Determine the (X, Y) coordinate at the center of the cell enclosing the given text.  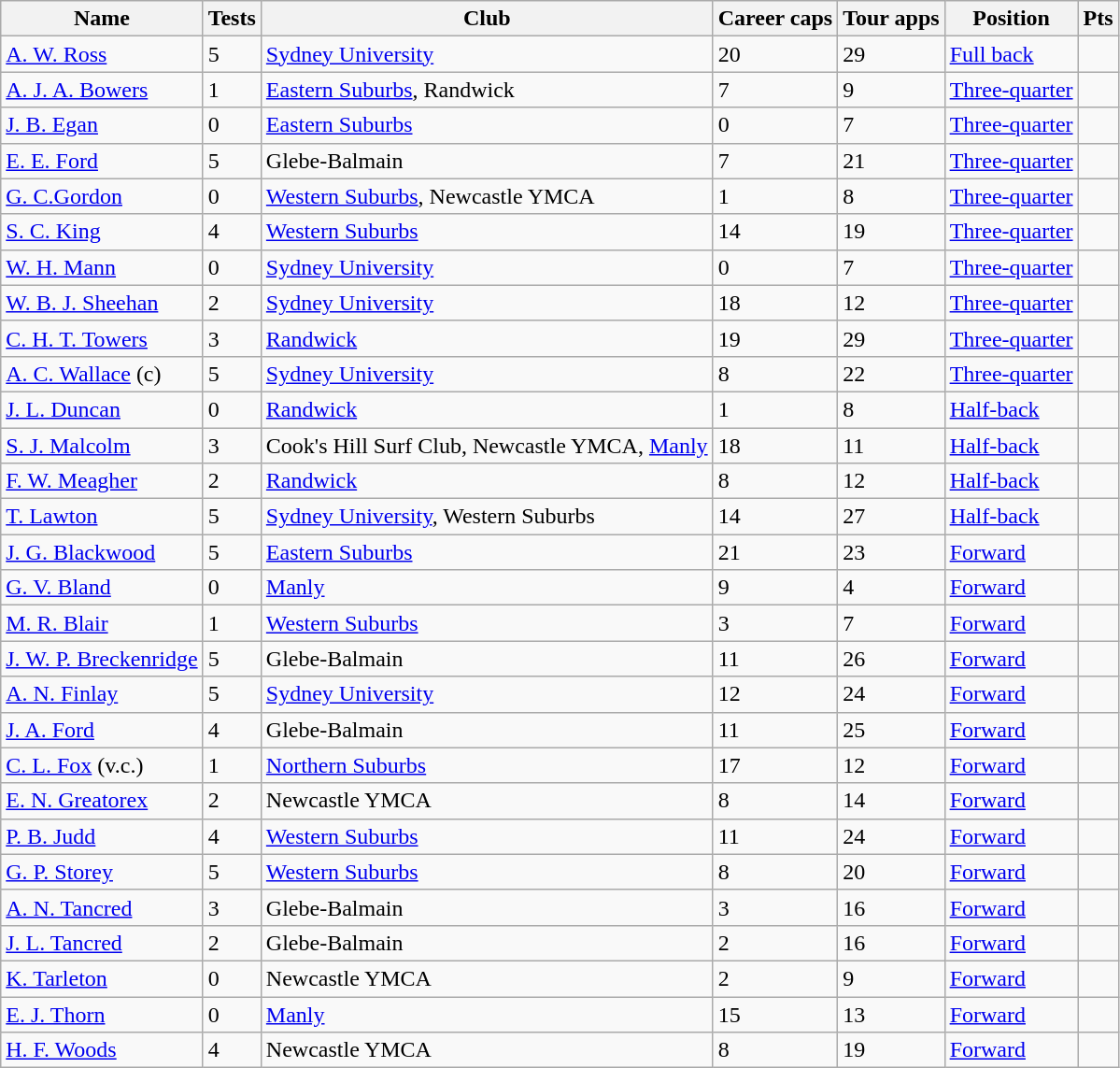
17 (775, 765)
22 (891, 374)
S. C. King (102, 232)
M. R. Blair (102, 623)
E. N. Greatorex (102, 801)
W. B. J. Sheehan (102, 303)
G. P. Storey (102, 872)
J. G. Blackwood (102, 552)
Full back (1011, 54)
J. B. Egan (102, 125)
27 (891, 517)
15 (775, 1014)
H. F. Woods (102, 1050)
26 (891, 659)
A. N. Tancred (102, 907)
13 (891, 1014)
P. B. Judd (102, 836)
E. J. Thorn (102, 1014)
Northern Suburbs (487, 765)
C. L. Fox (v.c.) (102, 765)
F. W. Meagher (102, 481)
J. A. Ford (102, 730)
Eastern Suburbs, Randwick (487, 90)
T. Lawton (102, 517)
Cook's Hill Surf Club, Newcastle YMCA, Manly (487, 446)
E. E. Ford (102, 161)
W. H. Mann (102, 267)
S. J. Malcolm (102, 446)
J. L. Tancred (102, 943)
Tour apps (891, 19)
Sydney University, Western Suburbs (487, 517)
A. W. Ross (102, 54)
K. Tarleton (102, 978)
Tests (232, 19)
Club (487, 19)
Career caps (775, 19)
A. N. Finlay (102, 694)
J. L. Duncan (102, 409)
Name (102, 19)
Western Suburbs, Newcastle YMCA (487, 196)
25 (891, 730)
Position (1011, 19)
G. C.Gordon (102, 196)
J. W. P. Breckenridge (102, 659)
A. C. Wallace (c) (102, 374)
Pts (1099, 19)
23 (891, 552)
A. J. A. Bowers (102, 90)
G. V. Bland (102, 588)
C. H. T. Towers (102, 338)
